Search for the cell housing the specified text and yield its (X, Y) center coordinate. 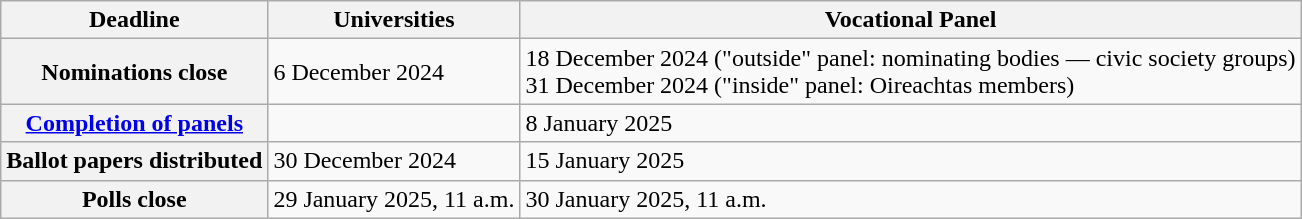
Vocational Panel (910, 20)
Ballot papers distributed (134, 161)
30 January 2025, 11 a.m. (910, 199)
Nominations close (134, 72)
30 December 2024 (394, 161)
18 December 2024 ("outside" panel: nominating bodies — civic society groups)31 December 2024 ("inside" panel: Oireachtas members) (910, 72)
6 December 2024 (394, 72)
29 January 2025, 11 a.m. (394, 199)
Deadline (134, 20)
Completion of panels (134, 123)
8 January 2025 (910, 123)
Universities (394, 20)
Polls close (134, 199)
15 January 2025 (910, 161)
